Return the (x, y) coordinate for the center point of the cell that contains the specified text.  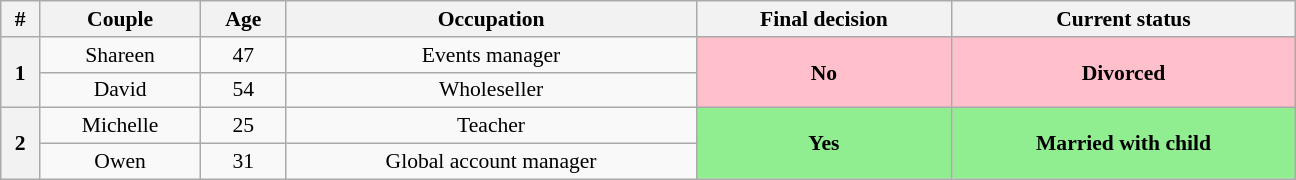
David (120, 90)
Occupation (491, 19)
Final decision (824, 19)
Current status (1124, 19)
Married with child (1124, 144)
Yes (824, 144)
Couple (120, 19)
Michelle (120, 126)
25 (244, 126)
31 (244, 162)
Owen (120, 162)
Events manager (491, 55)
Global account manager (491, 162)
47 (244, 55)
Wholeseller (491, 90)
54 (244, 90)
Divorced (1124, 72)
Teacher (491, 126)
2 (20, 144)
Age (244, 19)
Shareen (120, 55)
No (824, 72)
# (20, 19)
1 (20, 72)
